For the text-containing cell, return its midpoint in [X, Y] coordinate format. 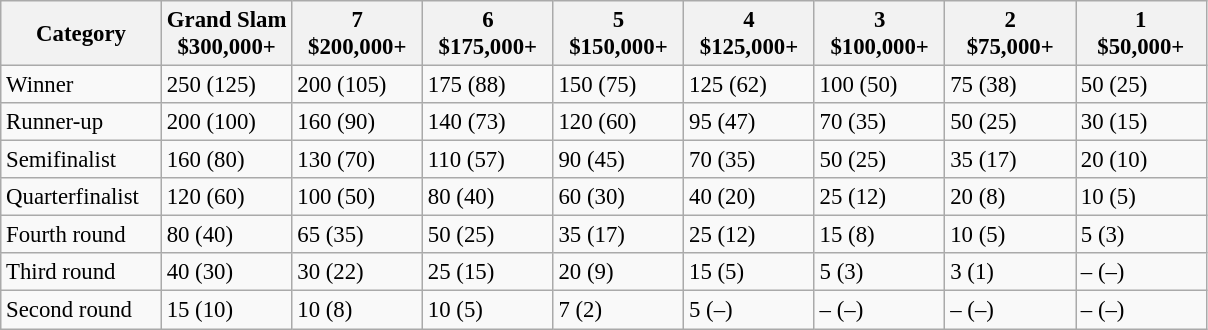
160 (80) [226, 160]
Second round [82, 310]
15 (10) [226, 310]
6 $175,000+ [488, 34]
175 (88) [488, 85]
15 (5) [750, 273]
7 (2) [618, 310]
Fourth round [82, 235]
200 (105) [358, 85]
5 (–) [750, 310]
75 (38) [1010, 85]
20 (9) [618, 273]
Category [82, 34]
40 (20) [750, 197]
Third round [82, 273]
60 (30) [618, 197]
90 (45) [618, 160]
15 (8) [880, 235]
130 (70) [358, 160]
3 (1) [1010, 273]
10 (8) [358, 310]
Winner [82, 85]
1 $50,000+ [1142, 34]
30 (15) [1142, 122]
Quarterfinalist [82, 197]
Semifinalist [82, 160]
40 (30) [226, 273]
25 (15) [488, 273]
140 (73) [488, 122]
250 (125) [226, 85]
7 $200,000+ [358, 34]
20 (8) [1010, 197]
20 (10) [1142, 160]
5 $150,000+ [618, 34]
65 (35) [358, 235]
4 $125,000+ [750, 34]
125 (62) [750, 85]
2 $75,000+ [1010, 34]
30 (22) [358, 273]
Runner-up [82, 122]
150 (75) [618, 85]
160 (90) [358, 122]
3 $100,000+ [880, 34]
95 (47) [750, 122]
200 (100) [226, 122]
110 (57) [488, 160]
Grand Slam $300,000+ [226, 34]
